Capture the cell that displays the provided text and extract its [X, Y] central coordinate. 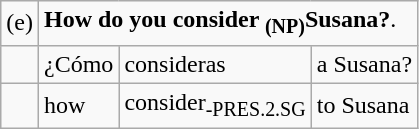
consideras [215, 64]
How do you consider (NP)Susana?. [228, 23]
(e) [20, 23]
how [78, 105]
¿Cómo [78, 64]
to Susana [364, 105]
a Susana? [364, 64]
consider-PRES.2.SG [215, 105]
